For the text-containing cell, return its midpoint in [x, y] coordinate format. 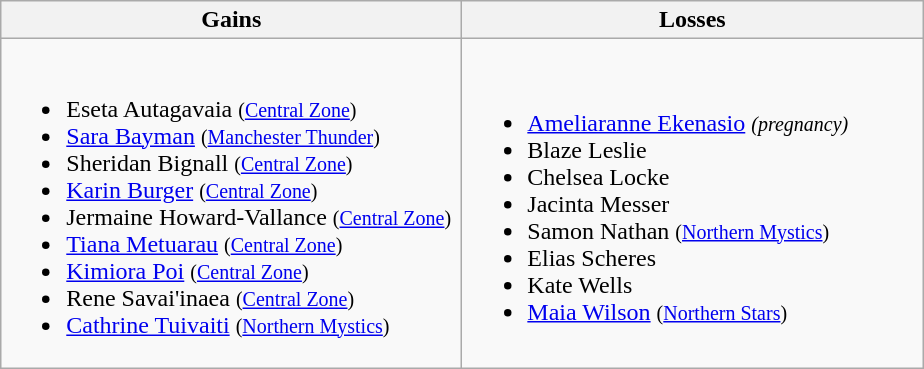
Gains [232, 20]
Losses [692, 20]
